Search for the cell housing the specified text and yield its (x, y) center coordinate. 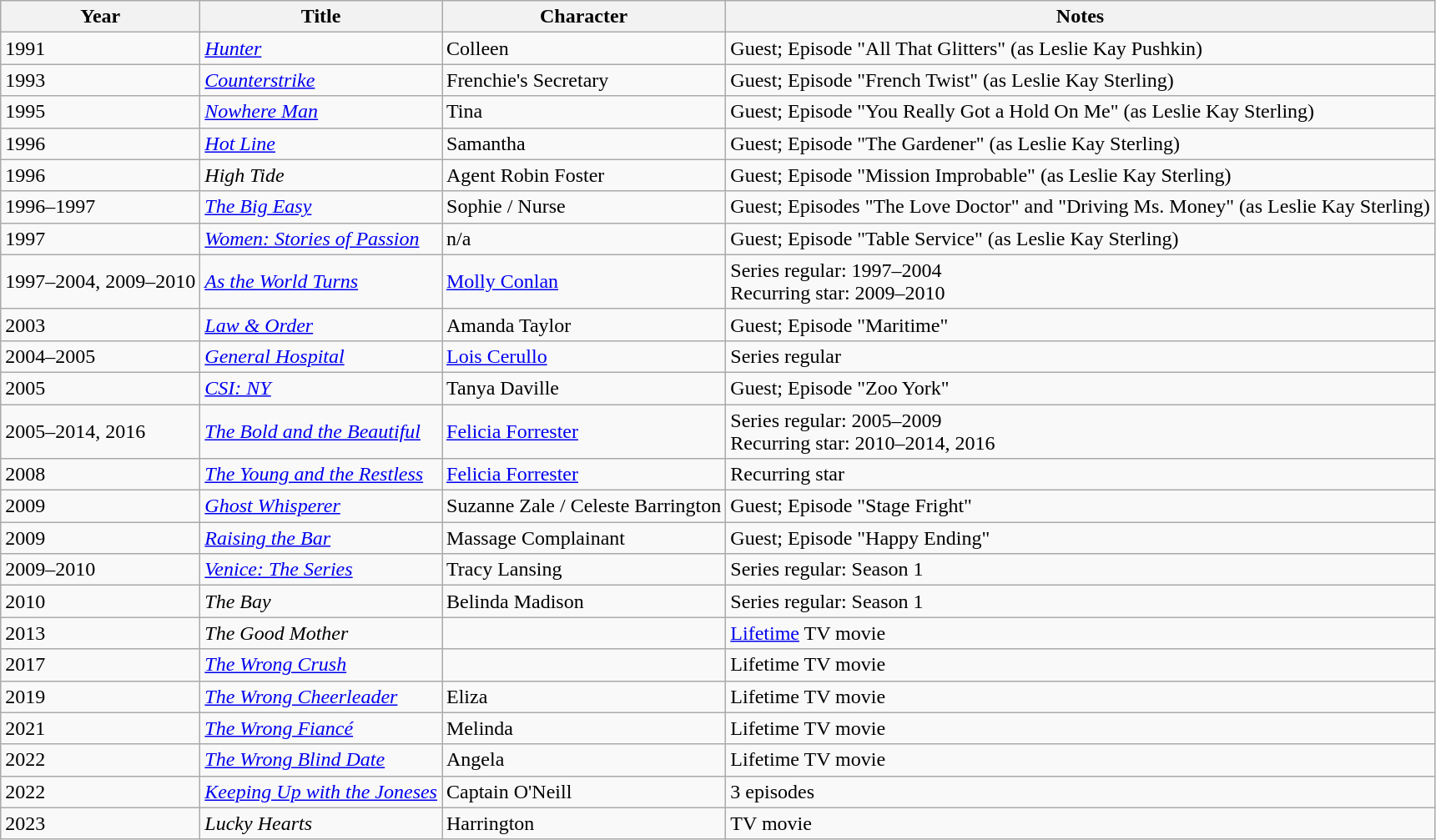
Series regular (1080, 356)
2021 (100, 728)
Venice: The Series (321, 570)
1997–2004, 2009–2010 (100, 282)
1996–1997 (100, 207)
2004–2005 (100, 356)
Law & Order (321, 324)
The Wrong Fiancé (321, 728)
Samantha (584, 143)
Tracy Lansing (584, 570)
Angela (584, 760)
Harrington (584, 823)
Guest; Episode "All That Glitters" (as Leslie Kay Pushkin) (1080, 48)
The Bold and the Beautiful (321, 430)
Sophie / Nurse (584, 207)
2009–2010 (100, 570)
Raising the Bar (321, 538)
Series regular: 2005–2009Recurring star: 2010–2014, 2016 (1080, 430)
Character (584, 17)
Nowhere Man (321, 112)
3 episodes (1080, 792)
Suzanne Zale / Celeste Barrington (584, 506)
CSI: NY (321, 388)
Women: Stories of Passion (321, 239)
The Good Mother (321, 633)
Title (321, 17)
Guest; Episode "Zoo York" (1080, 388)
Hunter (321, 48)
1997 (100, 239)
1991 (100, 48)
Year (100, 17)
High Tide (321, 175)
The Bay (321, 601)
Guest; Episode "The Gardener" (as Leslie Kay Sterling) (1080, 143)
2013 (100, 633)
Notes (1080, 17)
1995 (100, 112)
Counterstrike (321, 80)
Guest; Episode "Table Service" (as Leslie Kay Sterling) (1080, 239)
2023 (100, 823)
Lois Cerullo (584, 356)
2019 (100, 697)
Melinda (584, 728)
Guest; Episode "Happy Ending" (1080, 538)
Molly Conlan (584, 282)
Guest; Episode "Maritime" (1080, 324)
Colleen (584, 48)
The Big Easy (321, 207)
Hot Line (321, 143)
Recurring star (1080, 475)
General Hospital (321, 356)
Series regular: 1997–2004Recurring star: 2009–2010 (1080, 282)
2010 (100, 601)
The Wrong Blind Date (321, 760)
Tanya Daville (584, 388)
n/a (584, 239)
Guest; Episode "Mission Improbable" (as Leslie Kay Sterling) (1080, 175)
Belinda Madison (584, 601)
Guest; Episode "French Twist" (as Leslie Kay Sterling) (1080, 80)
1993 (100, 80)
2008 (100, 475)
Ghost Whisperer (321, 506)
Agent Robin Foster (584, 175)
Lucky Hearts (321, 823)
The Wrong Cheerleader (321, 697)
Massage Complainant (584, 538)
Amanda Taylor (584, 324)
Captain O'Neill (584, 792)
2003 (100, 324)
Guest; Episodes "The Love Doctor" and "Driving Ms. Money" (as Leslie Kay Sterling) (1080, 207)
Eliza (584, 697)
Guest; Episode "Stage Fright" (1080, 506)
Guest; Episode "You Really Got a Hold On Me" (as Leslie Kay Sterling) (1080, 112)
2005–2014, 2016 (100, 430)
The Wrong Crush (321, 665)
Frenchie's Secretary (584, 80)
The Young and the Restless (321, 475)
2005 (100, 388)
Keeping Up with the Joneses (321, 792)
TV movie (1080, 823)
As the World Turns (321, 282)
2017 (100, 665)
Tina (584, 112)
